Identify which cell holds the provided text, then report its [x, y] central coordinate. 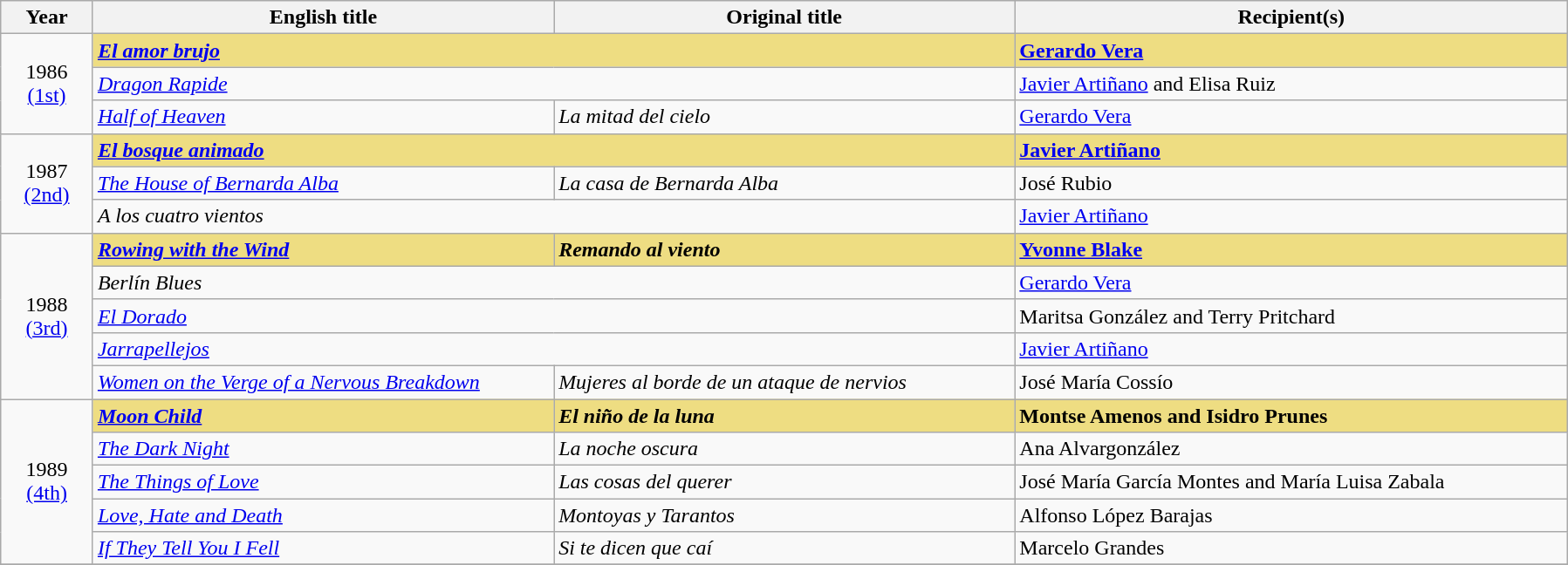
Ana Alvargonzález [1291, 449]
The House of Bernarda Alba [323, 183]
1988(3rd) [47, 316]
Si te dicen que caí [784, 548]
Half of Heaven [323, 117]
Javier Artiñano and Elisa Ruiz [1291, 84]
Mujeres al borde de un ataque de nervios [784, 382]
Alfonso López Barajas [1291, 515]
La mitad del cielo [784, 117]
Dragon Rapide [553, 84]
La noche oscura [784, 449]
Marcelo Grandes [1291, 548]
Las cosas del querer [784, 482]
Rowing with the Wind [323, 249]
José María García Montes and María Luisa Zabala [1291, 482]
Jarrapellejos [553, 349]
Berlín Blues [553, 282]
Montse Amenos and Isidro Prunes [1291, 416]
If They Tell You I Fell [323, 548]
Love, Hate and Death [323, 515]
Remando al viento [784, 249]
El Dorado [553, 316]
Yvonne Blake [1291, 249]
El niño de la luna [784, 416]
A los cuatro vientos [553, 216]
1986(1st) [47, 84]
José María Cossío [1291, 382]
Women on the Verge of a Nervous Breakdown [323, 382]
1987(2nd) [47, 183]
El bosque animado [553, 150]
El amor brujo [553, 51]
Year [47, 17]
Maritsa González and Terry Pritchard [1291, 316]
José Rubio [1291, 183]
Montoyas y Tarantos [784, 515]
Original title [784, 17]
English title [323, 17]
Moon Child [323, 416]
The Things of Love [323, 482]
The Dark Night [323, 449]
1989(4th) [47, 482]
La casa de Bernarda Alba [784, 183]
Recipient(s) [1291, 17]
